Return (x, y) of the center of cell containing provided text 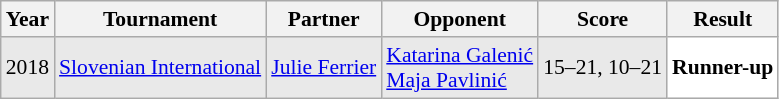
Opponent (460, 19)
Katarina Galenić Maja Pavlinić (460, 68)
Partner (324, 19)
Slovenian International (160, 68)
Year (28, 19)
Result (722, 19)
Tournament (160, 19)
15–21, 10–21 (602, 68)
Runner-up (722, 68)
Julie Ferrier (324, 68)
Score (602, 19)
2018 (28, 68)
